Extract the [X, Y] coordinate from the center of the cell holding the provided text.  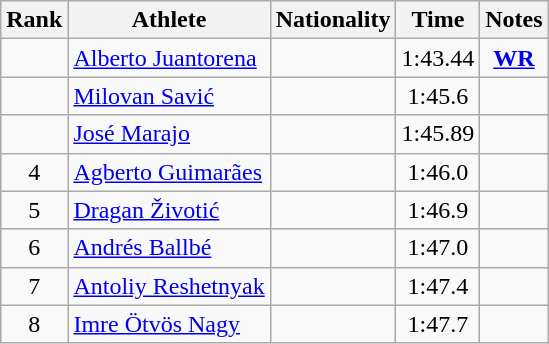
1:45.6 [438, 96]
Time [438, 20]
Nationality [333, 20]
WR [514, 58]
5 [34, 210]
8 [34, 324]
Milovan Savić [169, 96]
6 [34, 248]
1:47.4 [438, 286]
1:46.9 [438, 210]
Athlete [169, 20]
Alberto Juantorena [169, 58]
Andrés Ballbé [169, 248]
1:47.7 [438, 324]
José Marajo [169, 134]
Rank [34, 20]
1:43.44 [438, 58]
1:46.0 [438, 172]
1:47.0 [438, 248]
Dragan Životić [169, 210]
7 [34, 286]
1:45.89 [438, 134]
Antoliy Reshetnyak [169, 286]
Notes [514, 20]
4 [34, 172]
Agberto Guimarães [169, 172]
Imre Ötvös Nagy [169, 324]
